Provide the (X, Y) coordinate of the cell's center where the given text is located.  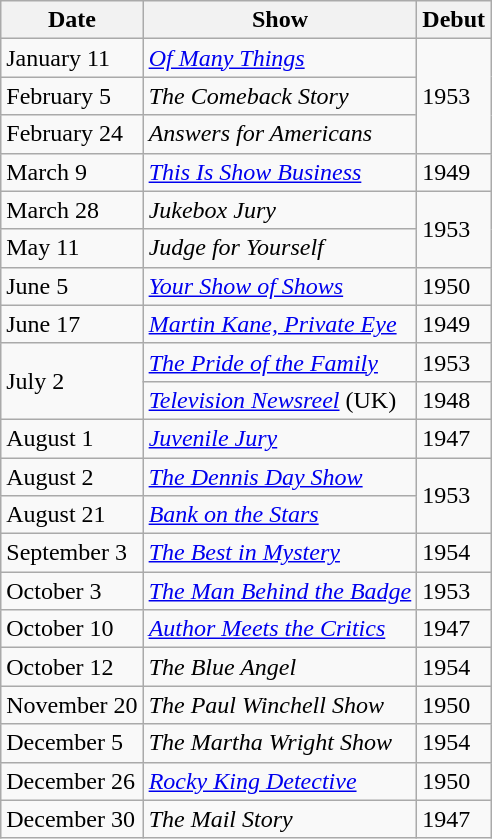
Bank on the Stars (280, 515)
Of Many Things (280, 58)
Judge for Yourself (280, 248)
The Man Behind the Badge (280, 591)
November 20 (72, 705)
August 21 (72, 515)
June 17 (72, 324)
The Mail Story (280, 819)
The Best in Mystery (280, 553)
August 2 (72, 477)
The Paul Winchell Show (280, 705)
The Comeback Story (280, 96)
January 11 (72, 58)
December 5 (72, 743)
Juvenile Jury (280, 438)
February 5 (72, 96)
Your Show of Shows (280, 286)
Television Newsreel (UK) (280, 400)
Answers for Americans (280, 134)
September 3 (72, 553)
June 5 (72, 286)
October 3 (72, 591)
December 26 (72, 781)
October 12 (72, 667)
Jukebox Jury (280, 210)
March 28 (72, 210)
Show (280, 20)
Martin Kane, Private Eye (280, 324)
1948 (454, 400)
The Dennis Day Show (280, 477)
October 10 (72, 629)
The Blue Angel (280, 667)
Debut (454, 20)
February 24 (72, 134)
March 9 (72, 172)
May 11 (72, 248)
The Pride of the Family (280, 362)
August 1 (72, 438)
Rocky King Detective (280, 781)
This Is Show Business (280, 172)
The Martha Wright Show (280, 743)
July 2 (72, 381)
Date (72, 20)
December 30 (72, 819)
Author Meets the Critics (280, 629)
